Identify which cell holds the provided text, then report its (X, Y) central coordinate. 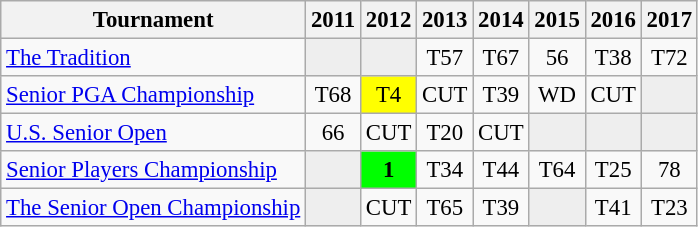
1 (388, 170)
U.S. Senior Open (154, 133)
66 (334, 133)
2017 (669, 20)
T38 (613, 58)
2011 (334, 20)
The Senior Open Championship (154, 208)
T34 (445, 170)
T57 (445, 58)
Senior Players Championship (154, 170)
T4 (388, 95)
2013 (445, 20)
T20 (445, 133)
T25 (613, 170)
T67 (501, 58)
T44 (501, 170)
Tournament (154, 20)
T65 (445, 208)
2014 (501, 20)
T41 (613, 208)
T68 (334, 95)
T72 (669, 58)
WD (557, 95)
T64 (557, 170)
2016 (613, 20)
T23 (669, 208)
2012 (388, 20)
56 (557, 58)
The Tradition (154, 58)
Senior PGA Championship (154, 95)
78 (669, 170)
2015 (557, 20)
